Pinpoint the cell where the given text exists, returning its [X, Y] midpoint coordinate. 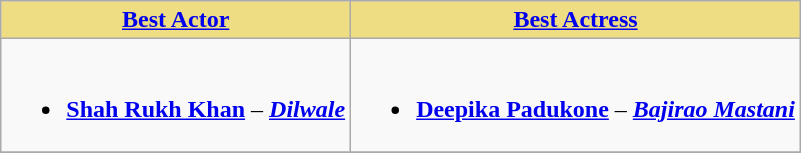
Shah Rukh Khan – Dilwale [176, 96]
Deepika Padukone – Bajirao Mastani [576, 96]
Best Actress [576, 20]
Best Actor [176, 20]
